Return [x, y] of the center of cell containing provided text 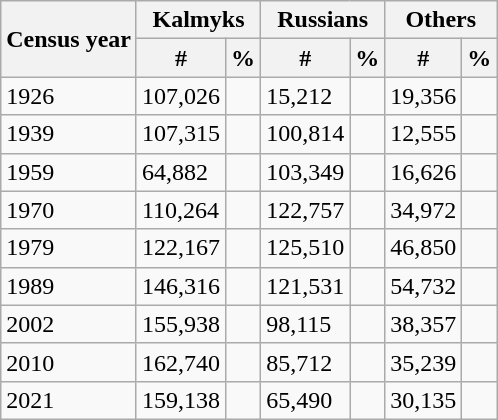
38,357 [424, 324]
98,115 [306, 324]
85,712 [306, 362]
125,510 [306, 248]
16,626 [424, 172]
46,850 [424, 248]
Kalmyks [198, 20]
1979 [69, 248]
1939 [69, 134]
35,239 [424, 362]
162,740 [180, 362]
19,356 [424, 96]
54,732 [424, 286]
159,138 [180, 400]
2002 [69, 324]
1959 [69, 172]
12,555 [424, 134]
146,316 [180, 286]
100,814 [306, 134]
155,938 [180, 324]
122,167 [180, 248]
Census year [69, 39]
34,972 [424, 210]
30,135 [424, 400]
121,531 [306, 286]
15,212 [306, 96]
1926 [69, 96]
Russians [323, 20]
64,882 [180, 172]
107,315 [180, 134]
110,264 [180, 210]
2021 [69, 400]
Others [441, 20]
107,026 [180, 96]
2010 [69, 362]
65,490 [306, 400]
122,757 [306, 210]
103,349 [306, 172]
1989 [69, 286]
1970 [69, 210]
